From the cell containing the given text, extract its center point as (X, Y) coordinate. 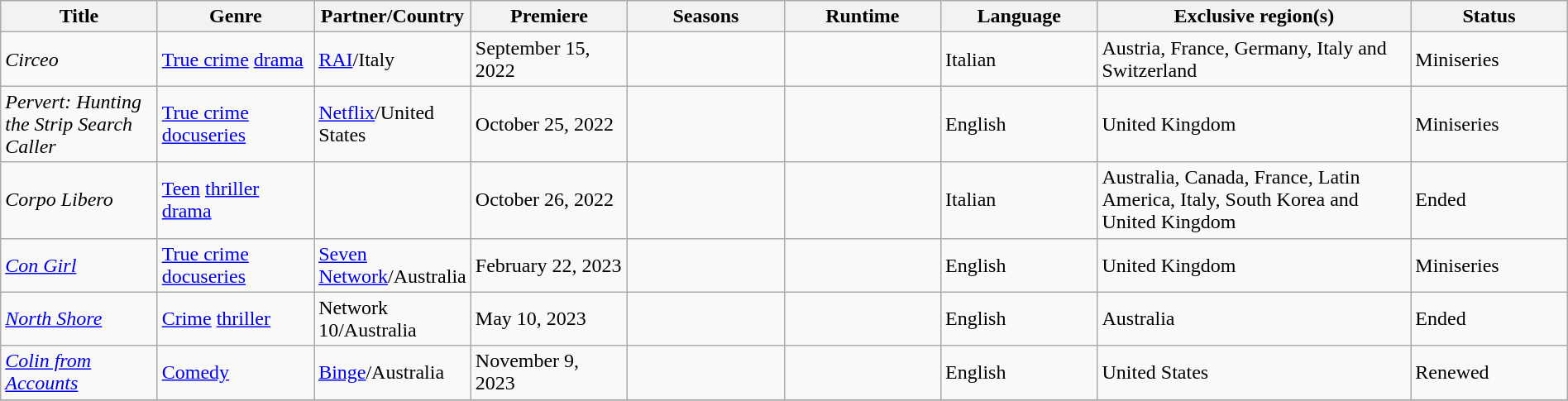
Runtime (862, 17)
Status (1489, 17)
United States (1254, 372)
Con Girl (79, 265)
Network 10/Australia (393, 319)
September 15, 2022 (549, 60)
May 10, 2023 (549, 319)
Language (1019, 17)
Seven Network/Australia (393, 265)
Circeo (79, 60)
Australia (1254, 319)
Australia, Canada, France, Latin America, Italy, South Korea and United Kingdom (1254, 200)
Genre (235, 17)
Colin from Accounts (79, 372)
Title (79, 17)
Exclusive region(s) (1254, 17)
Crime thriller (235, 319)
Netflix/United States (393, 124)
October 25, 2022 (549, 124)
Teen thriller drama (235, 200)
North Shore (79, 319)
Pervert: Hunting the Strip Search Caller (79, 124)
Corpo Libero (79, 200)
February 22, 2023 (549, 265)
Binge/Australia (393, 372)
Austria, France, Germany, Italy and Switzerland (1254, 60)
Renewed (1489, 372)
Partner/Country (393, 17)
Seasons (706, 17)
RAI/Italy (393, 60)
True crime drama (235, 60)
November 9, 2023 (549, 372)
October 26, 2022 (549, 200)
Comedy (235, 372)
Premiere (549, 17)
